Return the (x, y) coordinate for the center point of the cell that contains the specified text.  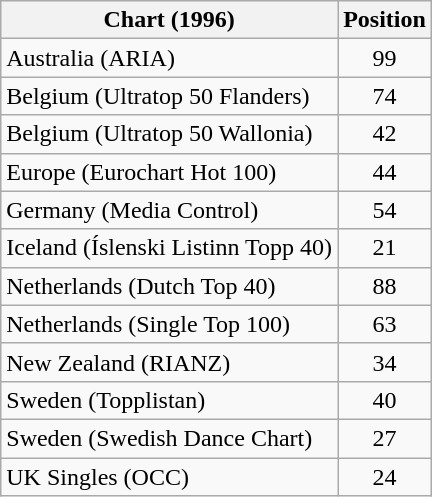
UK Singles (OCC) (170, 477)
54 (385, 210)
27 (385, 438)
34 (385, 362)
Germany (Media Control) (170, 210)
Belgium (Ultratop 50 Wallonia) (170, 134)
88 (385, 286)
40 (385, 400)
42 (385, 134)
Australia (ARIA) (170, 58)
44 (385, 172)
63 (385, 324)
New Zealand (RIANZ) (170, 362)
Europe (Eurochart Hot 100) (170, 172)
Belgium (Ultratop 50 Flanders) (170, 96)
Chart (1996) (170, 20)
Netherlands (Dutch Top 40) (170, 286)
Sweden (Topplistan) (170, 400)
Position (385, 20)
Netherlands (Single Top 100) (170, 324)
74 (385, 96)
24 (385, 477)
99 (385, 58)
21 (385, 248)
Iceland (Íslenski Listinn Topp 40) (170, 248)
Sweden (Swedish Dance Chart) (170, 438)
